Return the (X, Y) coordinate for the center point of the cell that contains the specified text.  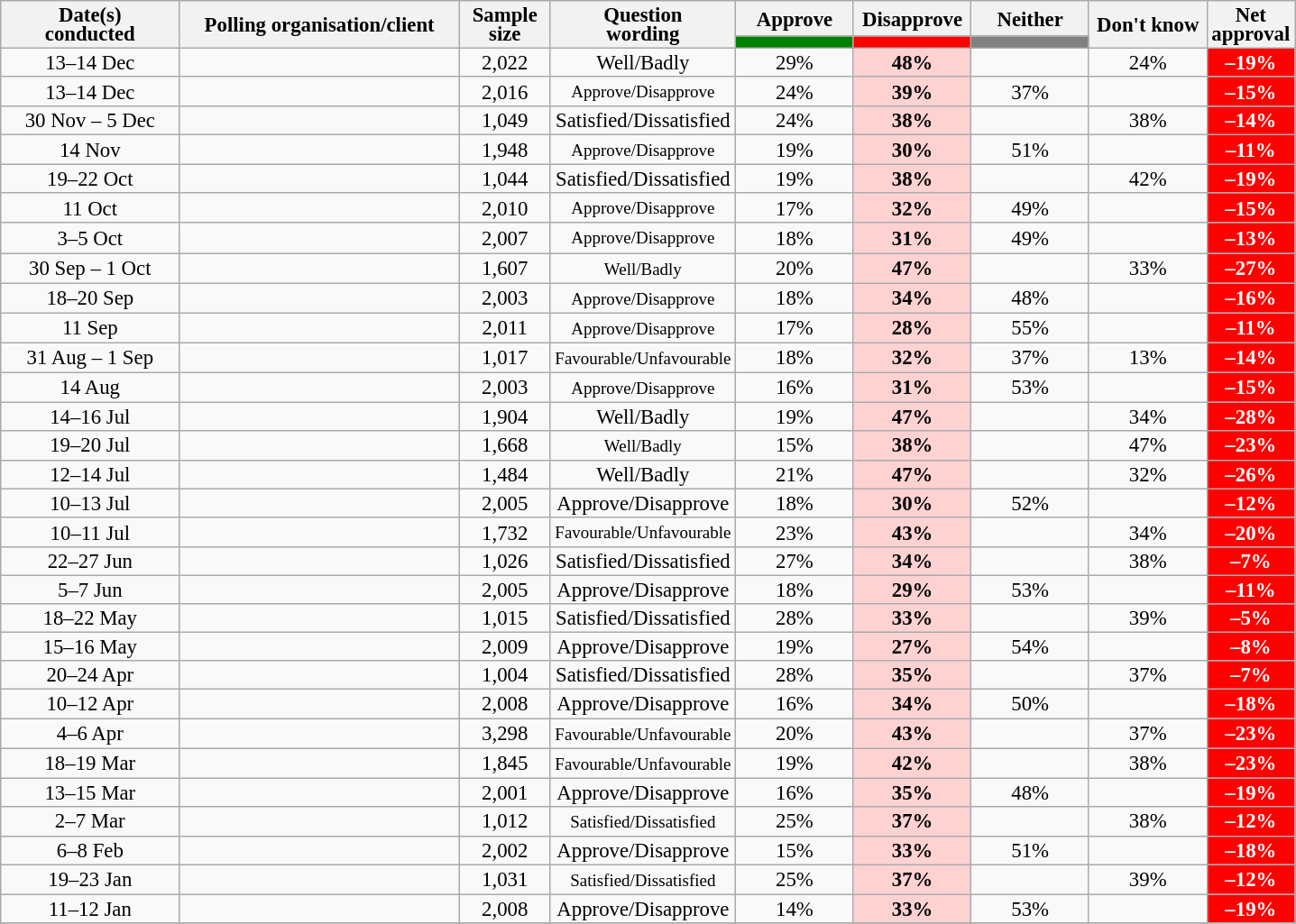
1,732 (505, 532)
2,022 (505, 63)
Disapprove (913, 18)
–13% (1251, 238)
1,484 (505, 475)
14 Nov (90, 150)
1,049 (505, 121)
1,012 (505, 820)
22–27 Jun (90, 562)
2,010 (505, 207)
1,031 (505, 880)
20–24 Apr (90, 676)
19–20 Jul (90, 445)
Polling organisation/client (319, 25)
55% (1030, 328)
54% (1030, 647)
6–8 Feb (90, 851)
18–20 Sep (90, 297)
Approve (795, 18)
19–22 Oct (90, 179)
50% (1030, 704)
1,004 (505, 676)
30 Nov – 5 Dec (90, 121)
10–11 Jul (90, 532)
2–7 Mar (90, 820)
Don't know (1147, 25)
Net approval (1251, 25)
1,607 (505, 269)
10–13 Jul (90, 503)
31 Aug – 1 Sep (90, 357)
–8% (1251, 647)
30 Sep – 1 Oct (90, 269)
13% (1147, 357)
–28% (1251, 416)
11–12 Jan (90, 909)
11 Oct (90, 207)
1,015 (505, 618)
15–16 May (90, 647)
Questionwording (643, 25)
11 Sep (90, 328)
13–15 Mar (90, 792)
2,007 (505, 238)
1,044 (505, 179)
1,668 (505, 445)
19–23 Jan (90, 880)
21% (795, 475)
4–6 Apr (90, 734)
1,948 (505, 150)
Sample size (505, 25)
Neither (1030, 18)
1,904 (505, 416)
52% (1030, 503)
2,002 (505, 851)
1,845 (505, 763)
–26% (1251, 475)
14% (795, 909)
18–19 Mar (90, 763)
1,017 (505, 357)
10–12 Apr (90, 704)
–20% (1251, 532)
5–7 Jun (90, 590)
18–22 May (90, 618)
Date(s)conducted (90, 25)
23% (795, 532)
–5% (1251, 618)
2,016 (505, 92)
14 Aug (90, 388)
2,001 (505, 792)
2,009 (505, 647)
–16% (1251, 297)
3,298 (505, 734)
2,011 (505, 328)
1,026 (505, 562)
3–5 Oct (90, 238)
–27% (1251, 269)
12–14 Jul (90, 475)
14–16 Jul (90, 416)
